Search for the cell housing the specified text and yield its (x, y) center coordinate. 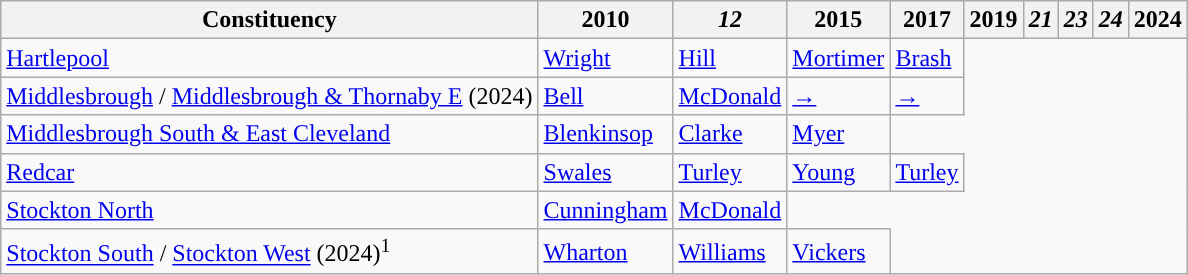
12 (730, 20)
Mortimer (838, 58)
Myer (838, 134)
Hartlepool (270, 58)
Wharton (606, 252)
Brash (927, 58)
Stockton South / Stockton West (2024)1 (270, 252)
2017 (927, 20)
Blenkinsop (606, 134)
2024 (1158, 20)
Middlesbrough South & East Cleveland (270, 134)
Stockton North (270, 210)
21 (1040, 20)
Bell (606, 96)
Constituency (270, 20)
Williams (730, 252)
24 (1110, 20)
2019 (994, 20)
Young (838, 172)
Hill (730, 58)
Clarke (730, 134)
Wright (606, 58)
Middlesbrough / Middlesbrough & Thornaby E (2024) (270, 96)
23 (1076, 20)
Swales (606, 172)
2015 (838, 20)
Vickers (838, 252)
2010 (606, 20)
Redcar (270, 172)
Cunningham (606, 210)
